Capture the cell that displays the provided text and extract its [X, Y] central coordinate. 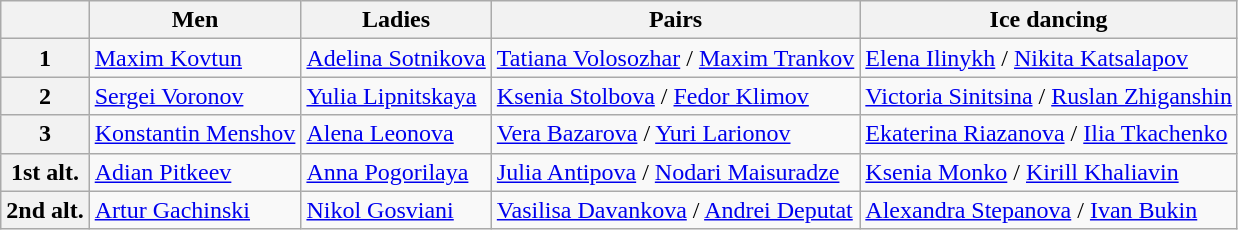
2 [45, 96]
Pairs [676, 20]
Maxim Kovtun [195, 58]
Vera Bazarova / Yuri Larionov [676, 134]
Sergei Voronov [195, 96]
Adian Pitkeev [195, 172]
Victoria Sinitsina / Ruslan Zhiganshin [1049, 96]
Ice dancing [1049, 20]
Konstantin Menshov [195, 134]
1 [45, 58]
Ksenia Monko / Kirill Khaliavin [1049, 172]
Adelina Sotnikova [396, 58]
Vasilisa Davankova / Andrei Deputat [676, 210]
Elena Ilinykh / Nikita Katsalapov [1049, 58]
Alexandra Stepanova / Ivan Bukin [1049, 210]
Alena Leonova [396, 134]
Ekaterina Riazanova / Ilia Tkachenko [1049, 134]
Yulia Lipnitskaya [396, 96]
1st alt. [45, 172]
Tatiana Volosozhar / Maxim Trankov [676, 58]
2nd alt. [45, 210]
Men [195, 20]
Anna Pogorilaya [396, 172]
Ksenia Stolbova / Fedor Klimov [676, 96]
Ladies [396, 20]
Artur Gachinski [195, 210]
Julia Antipova / Nodari Maisuradze [676, 172]
3 [45, 134]
Nikol Gosviani [396, 210]
